Output the (X, Y) coordinate of the center of the cell containing the given text.  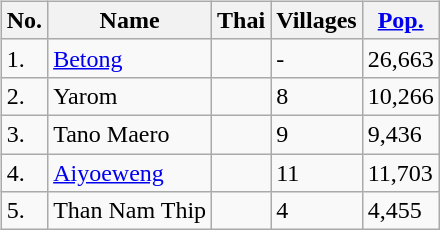
4,455 (400, 211)
- (317, 58)
9 (317, 134)
5. (24, 211)
Than Nam Thip (130, 211)
Thai (242, 20)
11 (317, 173)
8 (317, 96)
Tano Maero (130, 134)
9,436 (400, 134)
Betong (130, 58)
1. (24, 58)
4 (317, 211)
3. (24, 134)
Pop. (400, 20)
2. (24, 96)
Villages (317, 20)
10,266 (400, 96)
Aiyoeweng (130, 173)
11,703 (400, 173)
Name (130, 20)
Yarom (130, 96)
4. (24, 173)
26,663 (400, 58)
No. (24, 20)
